Extract the (X, Y) coordinate from the center of the cell holding the provided text.  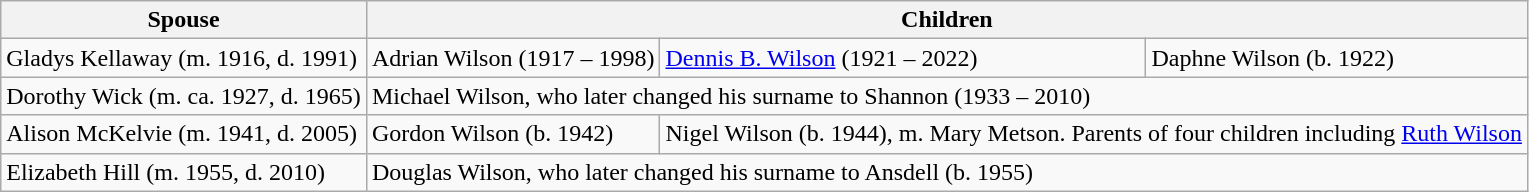
Elizabeth Hill (m. 1955, d. 2010) (184, 172)
Michael Wilson, who later changed his surname to Shannon (1933 – 2010) (946, 96)
Gladys Kellaway (m. 1916, d. 1991) (184, 58)
Douglas Wilson, who later changed his surname to Ansdell (b. 1955) (946, 172)
Dennis B. Wilson (1921 – 2022) (903, 58)
Nigel Wilson (b. 1944), m. Mary Metson. Parents of four children including Ruth Wilson (1094, 134)
Children (946, 20)
Spouse (184, 20)
Daphne Wilson (b. 1922) (1337, 58)
Dorothy Wick (m. ca. 1927, d. 1965) (184, 96)
Gordon Wilson (b. 1942) (513, 134)
Adrian Wilson (1917 – 1998) (513, 58)
Alison McKelvie (m. 1941, d. 2005) (184, 134)
